Provide the (x, y) coordinate of the cell's center where the given text is located.  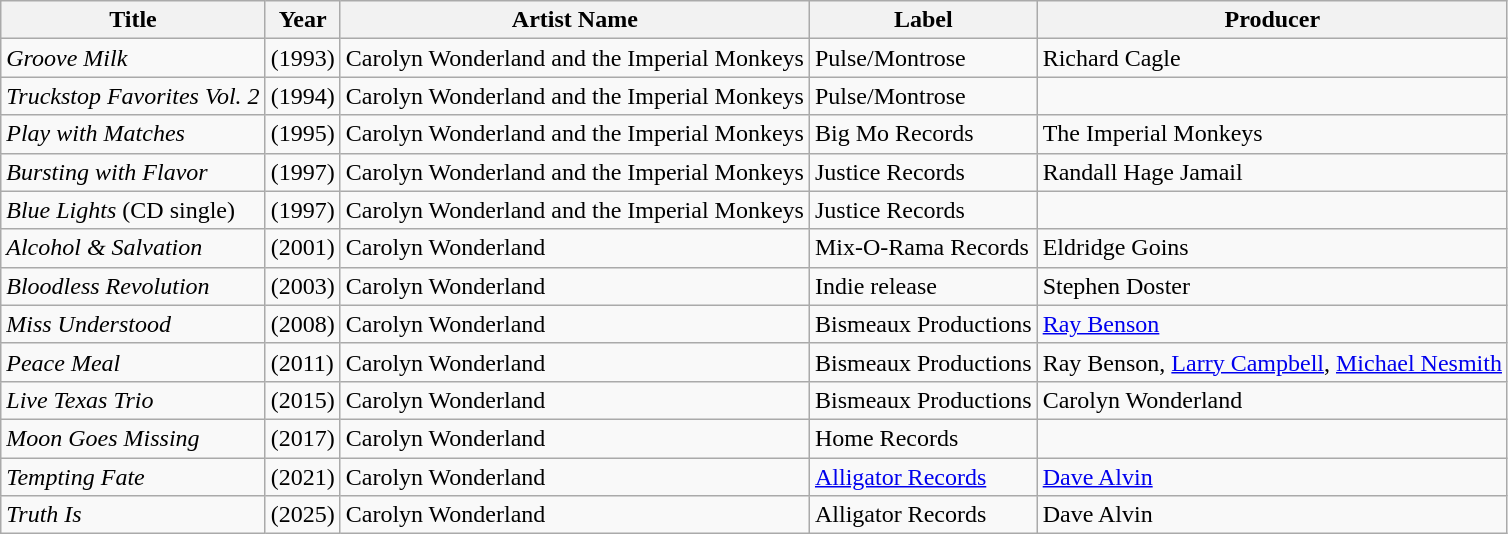
Play with Matches (133, 134)
Alcohol & Salvation (133, 248)
(1994) (302, 96)
Peace Meal (133, 362)
Label (923, 20)
Indie release (923, 286)
(2011) (302, 362)
Live Texas Trio (133, 400)
(1995) (302, 134)
Year (302, 20)
Blue Lights (CD single) (133, 210)
(2001) (302, 248)
(1993) (302, 58)
Richard Cagle (1272, 58)
(2008) (302, 324)
Miss Understood (133, 324)
Artist Name (574, 20)
Tempting Fate (133, 477)
(2025) (302, 515)
Big Mo Records (923, 134)
Moon Goes Missing (133, 438)
Ray Benson (1272, 324)
(2015) (302, 400)
Truth Is (133, 515)
(2003) (302, 286)
The Imperial Monkeys (1272, 134)
Stephen Doster (1272, 286)
Randall Hage Jamail (1272, 172)
Bursting with Flavor (133, 172)
(2017) (302, 438)
Eldridge Goins (1272, 248)
Truckstop Favorites Vol. 2 (133, 96)
Producer (1272, 20)
Groove Milk (133, 58)
Bloodless Revolution (133, 286)
(2021) (302, 477)
Mix-O-Rama Records (923, 248)
Ray Benson, Larry Campbell, Michael Nesmith (1272, 362)
Home Records (923, 438)
Title (133, 20)
